Locate the cell with the specified text and output its [X, Y] center coordinate. 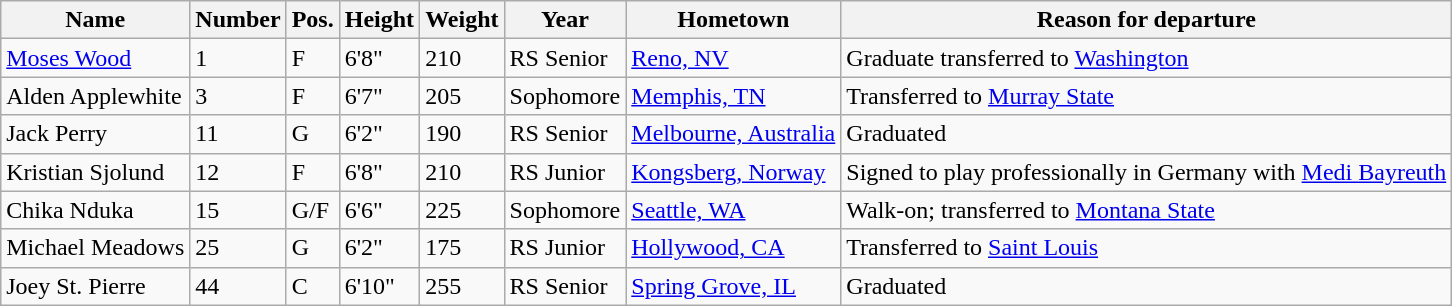
Weight [462, 20]
Pos. [312, 20]
Joey St. Pierre [96, 286]
175 [462, 248]
Graduate transferred to Washington [1146, 58]
6'10" [379, 286]
12 [238, 172]
G/F [312, 210]
Melbourne, Australia [734, 134]
225 [462, 210]
Seattle, WA [734, 210]
44 [238, 286]
Number [238, 20]
Transferred to Murray State [1146, 96]
C [312, 286]
Kongsberg, Norway [734, 172]
Hollywood, CA [734, 248]
6'6" [379, 210]
Year [565, 20]
Reno, NV [734, 58]
Signed to play professionally in Germany with Medi Bayreuth [1146, 172]
Transferred to Saint Louis [1146, 248]
6'7" [379, 96]
255 [462, 286]
1 [238, 58]
Name [96, 20]
Reason for departure [1146, 20]
Chika Nduka [96, 210]
Spring Grove, IL [734, 286]
Kristian Sjolund [96, 172]
Moses Wood [96, 58]
Jack Perry [96, 134]
205 [462, 96]
190 [462, 134]
3 [238, 96]
11 [238, 134]
Walk-on; transferred to Montana State [1146, 210]
Memphis, TN [734, 96]
25 [238, 248]
Hometown [734, 20]
15 [238, 210]
Michael Meadows [96, 248]
Alden Applewhite [96, 96]
Height [379, 20]
